Detect which cell encompasses the target text, then output its (x, y) center coordinate. 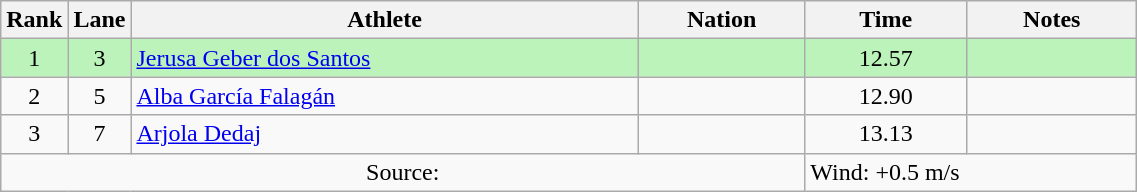
Time (886, 20)
Athlete (384, 20)
Lane (100, 20)
2 (34, 96)
Arjola Dedaj (384, 134)
7 (100, 134)
Wind: +0.5 m/s (971, 172)
12.90 (886, 96)
Notes (1052, 20)
Jerusa Geber dos Santos (384, 58)
Nation (722, 20)
Rank (34, 20)
Source: (403, 172)
Alba García Falagán (384, 96)
1 (34, 58)
13.13 (886, 134)
5 (100, 96)
12.57 (886, 58)
